Output the [x, y] coordinate of the center of the cell containing the given text.  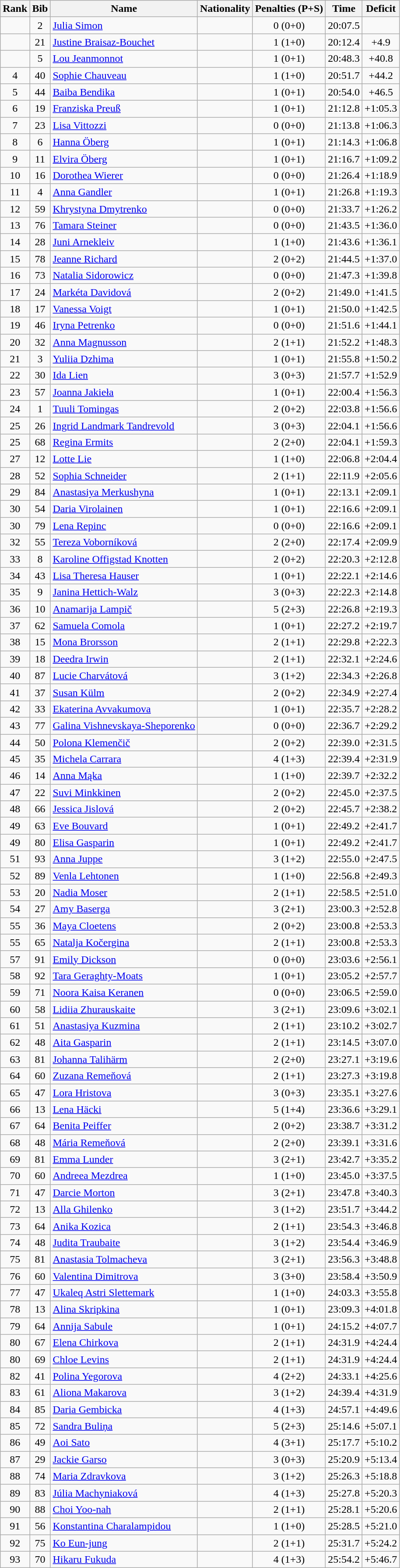
Name [124, 9]
+5:46.7 [381, 1560]
Emily Dickson [124, 959]
Anastasiya Merkushyna [124, 492]
21:51.6 [344, 326]
Johanna Talihärm [124, 1059]
Rank [15, 9]
21:52.2 [344, 342]
Maya Cloetens [124, 926]
Deficit [381, 9]
22:27.2 [344, 626]
22:58.5 [344, 892]
23:54.4 [344, 1242]
24:39.4 [344, 1393]
23:54.3 [344, 1226]
21:33.7 [344, 209]
Deedra Irwin [124, 659]
23:35.1 [344, 1093]
24:03.3 [344, 1293]
+1:50.2 [381, 359]
23:27.1 [344, 1059]
+4:01.8 [381, 1310]
22:55.0 [344, 859]
Mona Brorsson [124, 642]
Elvira Öberg [124, 159]
+1:26.2 [381, 209]
+3:46.8 [381, 1226]
Aoi Sato [124, 1443]
Sandra Buliņa [124, 1426]
Khrystyna Dmytrenko [124, 209]
Lidiia Zhurauskaite [124, 1009]
22:39.7 [344, 776]
Julia Simon [124, 25]
21:57.7 [344, 375]
3 (3+0) [289, 1276]
Amy Baserga [124, 909]
+1:42.5 [381, 309]
+5:07.1 [381, 1426]
25:17.7 [344, 1443]
Polina Yegorova [124, 1376]
+2:29.2 [381, 726]
Anamarija Lampič [124, 609]
Polona Klemenčič [124, 743]
22:29.8 [344, 642]
Karoline Offigstad Knotten [124, 559]
25:20.9 [344, 1459]
22:17.4 [344, 542]
+4.9 [381, 42]
Regina Ermits [124, 442]
Eve Bouvard [124, 826]
+2:47.5 [381, 859]
20:07.5 [344, 25]
+2:19.3 [381, 609]
+1:09.2 [381, 159]
23:09.3 [344, 1310]
Elena Chirkova [124, 1343]
+3:46.9 [381, 1242]
22:22.3 [344, 592]
Nationality [225, 9]
7 [15, 125]
50 [40, 743]
22:45.0 [344, 793]
22:39.4 [344, 759]
Noora Kaisa Keranen [124, 992]
Tuuli Tomingas [124, 409]
+1:06.3 [381, 125]
Hanna Öberg [124, 142]
22:32.1 [344, 659]
34 [15, 576]
+5:13.4 [381, 1459]
23:42.7 [344, 1159]
+3:35.2 [381, 1159]
Natalia Sidorowicz [124, 276]
22:11.9 [344, 475]
25:27.8 [344, 1493]
Chloe Levins [124, 1359]
23:09.6 [344, 1009]
Natalja Kočergina [124, 942]
Lisa Theresa Hauser [124, 576]
21:49.0 [344, 292]
Ekaterina Avvakumova [124, 709]
+2:49.3 [381, 876]
23:39.1 [344, 1143]
Alla Ghilenko [124, 1209]
1 [40, 409]
22:36.7 [344, 726]
23:51.7 [344, 1209]
21:13.8 [344, 125]
+2:14.6 [381, 576]
22:20.3 [344, 559]
+2:12.8 [381, 559]
Janina Hettich-Walz [124, 592]
25:54.2 [344, 1560]
+1:05.3 [381, 109]
Anna Mąka [124, 776]
+1:06.8 [381, 142]
+2:19.7 [381, 626]
Lou Jeanmonnot [124, 59]
+1:59.3 [381, 442]
+2:59.0 [381, 992]
22:34.3 [344, 676]
22:00.4 [344, 392]
Jessica Jislová [124, 809]
+2:31.5 [381, 743]
21:43.6 [344, 242]
20:48.3 [344, 59]
Anna Juppe [124, 859]
23:27.3 [344, 1076]
Anika Kozica [124, 1226]
+2:51.0 [381, 892]
4 (3+1) [289, 1443]
42 [15, 709]
+1:19.3 [381, 192]
Lora Hristova [124, 1093]
21:50.0 [344, 309]
Andreea Mezdrea [124, 1176]
Samuela Comola [124, 626]
Tereza Voborníková [124, 542]
23:05.2 [344, 976]
Time [344, 9]
+2:28.2 [381, 709]
Sophia Schneider [124, 475]
23:00.3 [344, 909]
Venla Lehtonen [124, 876]
21:44.5 [344, 259]
21:12.8 [344, 109]
Zuzana Remeňová [124, 1076]
+3:31.2 [381, 1126]
Tamara Steiner [124, 226]
+2:38.2 [381, 809]
+5:20.6 [381, 1509]
Valentina Dimitrova [124, 1276]
+44.2 [381, 75]
25:28.1 [344, 1509]
+2:37.5 [381, 793]
Emma Lunder [124, 1159]
Yuliia Dzhima [124, 359]
Daria Virolainen [124, 509]
Darcie Morton [124, 1193]
Tara Geraghty-Moats [124, 976]
Ida Lien [124, 375]
22:45.7 [344, 809]
Baiba Bendika [124, 92]
Sophie Chauveau [124, 75]
Júlia Machyniaková [124, 1493]
21:14.3 [344, 142]
23:56.3 [344, 1259]
+2:56.1 [381, 959]
+3:55.8 [381, 1293]
Lena Häcki [124, 1109]
Annija Sabule [124, 1326]
22:39.0 [344, 743]
+1:36.1 [381, 242]
82 [15, 1376]
Galina Vishnevskaya-Sheporenko [124, 726]
+3:48.8 [381, 1259]
Dorothea Wierer [124, 175]
24:15.2 [344, 1326]
+2:31.9 [381, 759]
+3:02.1 [381, 1009]
Hikaru Fukuda [124, 1560]
Anna Gandler [124, 192]
Lotte Lie [124, 459]
20:12.4 [344, 42]
Ukaleq Astri Slettemark [124, 1293]
86 [15, 1443]
+2:24.6 [381, 659]
2 [40, 25]
Benita Peiffer [124, 1126]
22:03.8 [344, 409]
+3:27.6 [381, 1093]
22:22.1 [344, 576]
22:26.8 [344, 609]
+5:21.0 [381, 1526]
Ingrid Landmark Tandrevold [124, 425]
21:26.8 [344, 192]
Joanna Jakieła [124, 392]
Maria Zdravkova [124, 1476]
+5:18.8 [381, 1476]
53 [15, 892]
Michela Carrara [124, 759]
22:06.8 [344, 459]
22:35.7 [344, 709]
+1:56.3 [381, 392]
+1:36.0 [381, 226]
+4:25.6 [381, 1376]
Penalties (P+S) [289, 9]
Susan Külm [124, 692]
Vanessa Voigt [124, 309]
+2:14.8 [381, 592]
+3:40.3 [381, 1193]
90 [15, 1509]
22:56.8 [344, 876]
+4:31.9 [381, 1393]
+1:52.9 [381, 375]
+3:02.7 [381, 1026]
26 [40, 425]
Franziska Preuß [124, 109]
56 [40, 1526]
Judita Traubaite [124, 1242]
+5:20.3 [381, 1493]
+1:18.9 [381, 175]
Elisa Gasparin [124, 842]
+4:07.7 [381, 1326]
21:16.7 [344, 159]
Juni Arnekleiv [124, 242]
+3:31.6 [381, 1143]
Aita Gasparin [124, 1043]
+1:48.3 [381, 342]
Lisa Vittozzi [124, 125]
+2:04.4 [381, 459]
+1:44.1 [381, 326]
Iryna Petrenko [124, 326]
Konstantina Charalampidou [124, 1526]
+2:52.8 [381, 909]
Lucie Charvátová [124, 676]
4 (2+2) [289, 1376]
+3:29.1 [381, 1109]
21:47.3 [344, 276]
+4:49.6 [381, 1409]
22:34.9 [344, 692]
+2:09.9 [381, 542]
23:36.6 [344, 1109]
Alina Skripkina [124, 1310]
38 [15, 642]
+1:39.8 [381, 276]
23:58.4 [344, 1276]
Justine Braisaz-Bouchet [124, 42]
Jackie Garso [124, 1459]
23:10.2 [344, 1026]
Jeanne Richard [124, 259]
25:31.7 [344, 1543]
+3:50.9 [381, 1276]
+5:24.2 [381, 1543]
Ko Eun-jung [124, 1543]
23:45.0 [344, 1176]
+3:37.5 [381, 1176]
Anastasia Tolmacheva [124, 1259]
+2:05.6 [381, 475]
20:54.0 [344, 92]
Markéta Davidová [124, 292]
23:03.6 [344, 959]
39 [15, 659]
+2:27.4 [381, 692]
+2:57.7 [381, 976]
Suvi Minkkinen [124, 793]
+3:19.6 [381, 1059]
21:26.4 [344, 175]
22:13.1 [344, 492]
+3:44.2 [381, 1209]
Anna Magnusson [124, 342]
+2:32.2 [381, 776]
23:38.7 [344, 1126]
Bib [40, 9]
20:51.7 [344, 75]
Mária Remeňová [124, 1143]
25:14.6 [344, 1426]
+40.8 [381, 59]
+2:26.8 [381, 676]
+2:22.3 [381, 642]
23:06.5 [344, 992]
Daria Gembicka [124, 1409]
+5:10.2 [381, 1443]
23:14.5 [344, 1043]
23:47.8 [344, 1193]
21:43.5 [344, 226]
+1:41.5 [381, 292]
21:55.8 [344, 359]
25:26.3 [344, 1476]
3 [40, 359]
Aliona Makarova [124, 1393]
+3:19.8 [381, 1076]
45 [15, 759]
Lena Repinc [124, 526]
+1:37.0 [381, 259]
+3:07.0 [381, 1043]
Choi Yoo-nah [124, 1509]
Nadia Moser [124, 892]
24:57.1 [344, 1409]
+46.5 [381, 92]
25:28.5 [344, 1526]
24:33.1 [344, 1376]
Anastasiya Kuzmina [124, 1026]
5 (1+4) [289, 1109]
